Find where the given text appears and provide that cell's center as [x, y] coordinate. 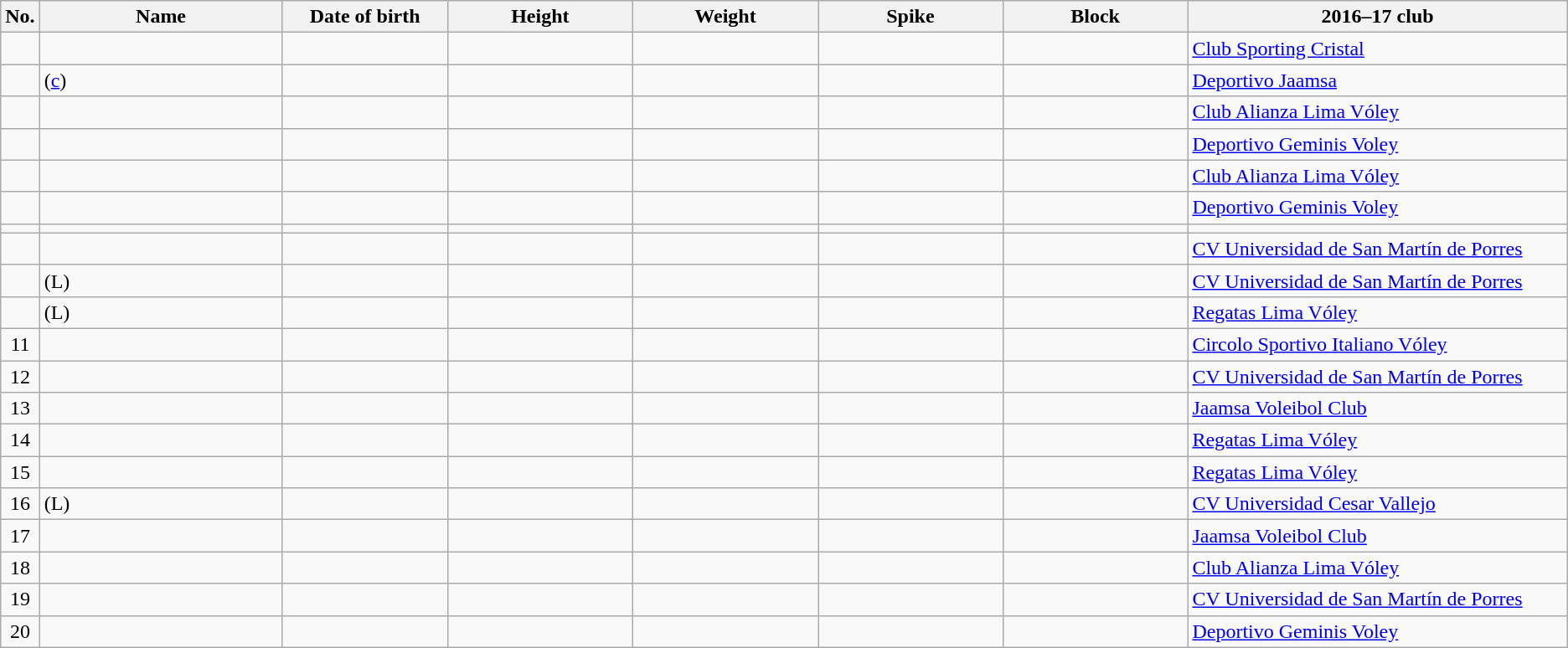
Block [1096, 17]
15 [20, 472]
12 [20, 376]
(c) [161, 80]
Spike [911, 17]
Club Sporting Cristal [1377, 49]
Circolo Sportivo Italiano Vóley [1377, 344]
Date of birth [365, 17]
No. [20, 17]
18 [20, 568]
13 [20, 409]
Name [161, 17]
Height [539, 17]
16 [20, 504]
19 [20, 599]
11 [20, 344]
CV Universidad Cesar Vallejo [1377, 504]
14 [20, 440]
Deportivo Jaamsa [1377, 80]
17 [20, 536]
Weight [725, 17]
2016–17 club [1377, 17]
20 [20, 631]
